For the text-containing cell, return its midpoint in [X, Y] coordinate format. 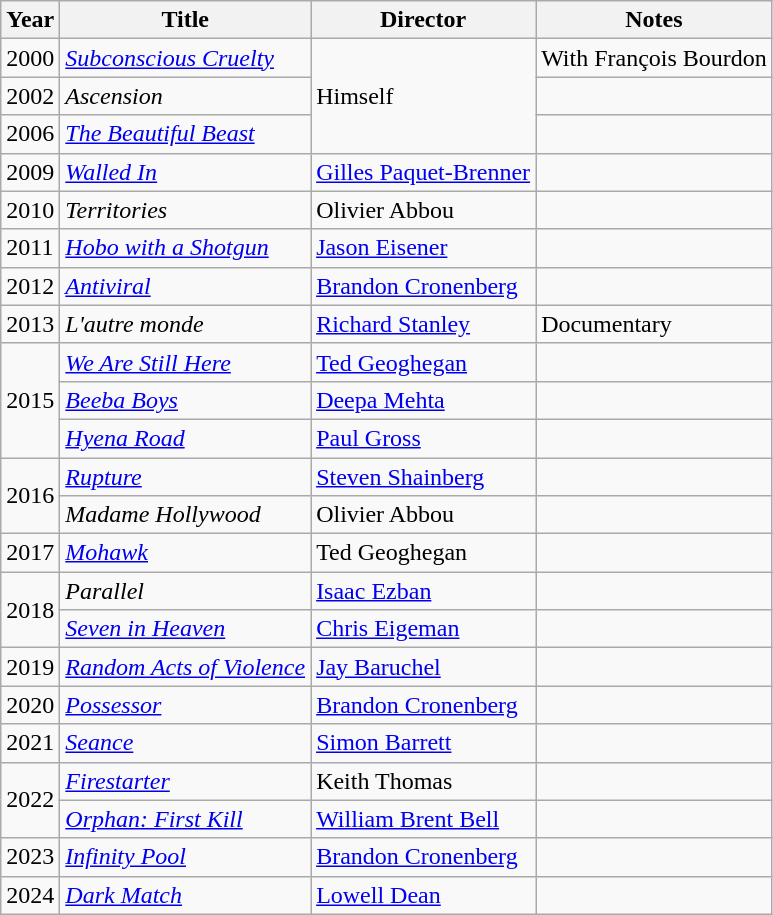
Rupture [186, 477]
2011 [30, 248]
Walled In [186, 172]
Firestarter [186, 781]
2024 [30, 895]
2010 [30, 210]
Infinity Pool [186, 857]
Mohawk [186, 553]
2000 [30, 58]
Beeba Boys [186, 400]
2019 [30, 667]
Paul Gross [424, 438]
Notes [654, 20]
Richard Stanley [424, 324]
Dark Match [186, 895]
Seven in Heaven [186, 629]
Madame Hollywood [186, 515]
Chris Eigeman [424, 629]
Isaac Ezban [424, 591]
Steven Shainberg [424, 477]
2020 [30, 705]
Possessor [186, 705]
Keith Thomas [424, 781]
Gilles Paquet-Brenner [424, 172]
Subconscious Cruelty [186, 58]
Orphan: First Kill [186, 819]
Seance [186, 743]
Ascension [186, 96]
2022 [30, 800]
Himself [424, 96]
Title [186, 20]
Jason Eisener [424, 248]
2023 [30, 857]
2013 [30, 324]
2015 [30, 400]
William Brent Bell [424, 819]
We Are Still Here [186, 362]
Simon Barrett [424, 743]
Lowell Dean [424, 895]
2006 [30, 134]
L'autre monde [186, 324]
Jay Baruchel [424, 667]
Hyena Road [186, 438]
2002 [30, 96]
With François Bourdon [654, 58]
Director [424, 20]
Antiviral [186, 286]
Year [30, 20]
2017 [30, 553]
2012 [30, 286]
2009 [30, 172]
Documentary [654, 324]
The Beautiful Beast [186, 134]
Parallel [186, 591]
2018 [30, 610]
Hobo with a Shotgun [186, 248]
Random Acts of Violence [186, 667]
2021 [30, 743]
Deepa Mehta [424, 400]
Territories [186, 210]
2016 [30, 496]
